Locate the cell with the specified text and output its (x, y) center coordinate. 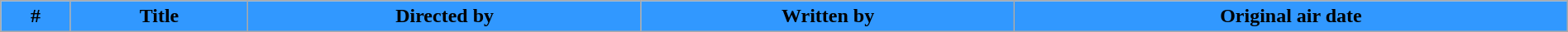
Directed by (445, 16)
# (36, 16)
Written by (827, 16)
Original air date (1292, 16)
Title (159, 16)
